Extract the (X, Y) coordinate from the center of the cell holding the provided text.  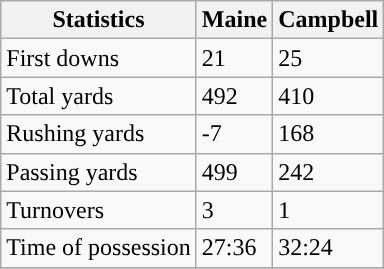
-7 (234, 134)
Time of possession (99, 248)
Passing yards (99, 172)
27:36 (234, 248)
1 (328, 210)
Maine (234, 20)
492 (234, 96)
Statistics (99, 20)
21 (234, 58)
Rushing yards (99, 134)
32:24 (328, 248)
Campbell (328, 20)
Turnovers (99, 210)
499 (234, 172)
168 (328, 134)
3 (234, 210)
Total yards (99, 96)
First downs (99, 58)
242 (328, 172)
410 (328, 96)
25 (328, 58)
